Output the (x, y) coordinate of the center of the cell containing the given text.  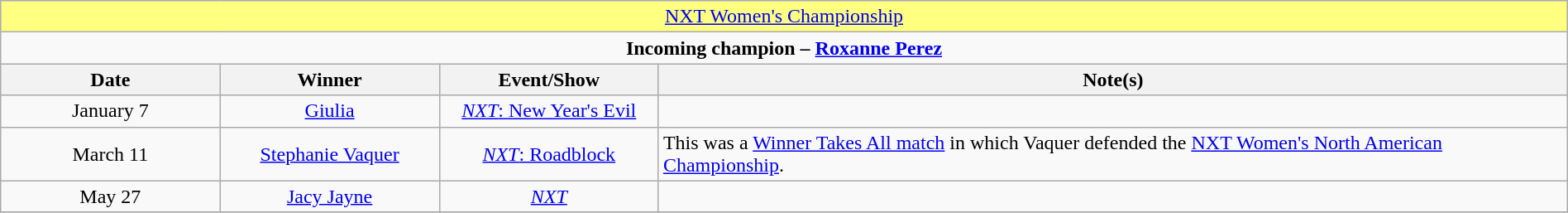
This was a Winner Takes All match in which Vaquer defended the NXT Women's North American Championship. (1113, 154)
Giulia (329, 111)
NXT: New Year's Evil (549, 111)
Event/Show (549, 80)
NXT Women's Championship (784, 17)
NXT: Roadblock (549, 154)
Jacy Jayne (329, 196)
NXT (549, 196)
Incoming champion – Roxanne Perez (784, 48)
Note(s) (1113, 80)
January 7 (111, 111)
Winner (329, 80)
Stephanie Vaquer (329, 154)
March 11 (111, 154)
May 27 (111, 196)
Date (111, 80)
